Return the [x, y] coordinate for the center point of the cell that contains the specified text.  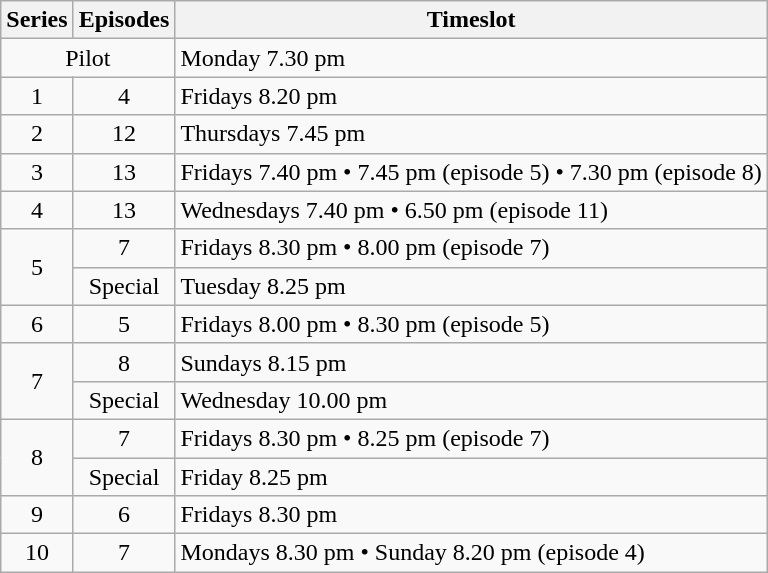
Tuesday 8.25 pm [471, 286]
Wednesday 10.00 pm [471, 400]
12 [124, 134]
Episodes [124, 20]
9 [37, 515]
Fridays 8.30 pm [471, 515]
Fridays 8.00 pm • 8.30 pm (episode 5) [471, 324]
10 [37, 553]
Wednesdays 7.40 pm • 6.50 pm (episode 11) [471, 210]
Monday 7.30 pm [471, 58]
Sundays 8.15 pm [471, 362]
Fridays 8.30 pm • 8.00 pm (episode 7) [471, 248]
Fridays 8.30 pm • 8.25 pm (episode 7) [471, 438]
Series [37, 20]
Pilot [88, 58]
1 [37, 96]
2 [37, 134]
Fridays 8.20 pm [471, 96]
Thursdays 7.45 pm [471, 134]
Friday 8.25 pm [471, 477]
Fridays 7.40 pm • 7.45 pm (episode 5) • 7.30 pm (episode 8) [471, 172]
Timeslot [471, 20]
Mondays 8.30 pm • Sunday 8.20 pm (episode 4) [471, 553]
3 [37, 172]
